Capture the cell that displays the provided text and extract its (x, y) central coordinate. 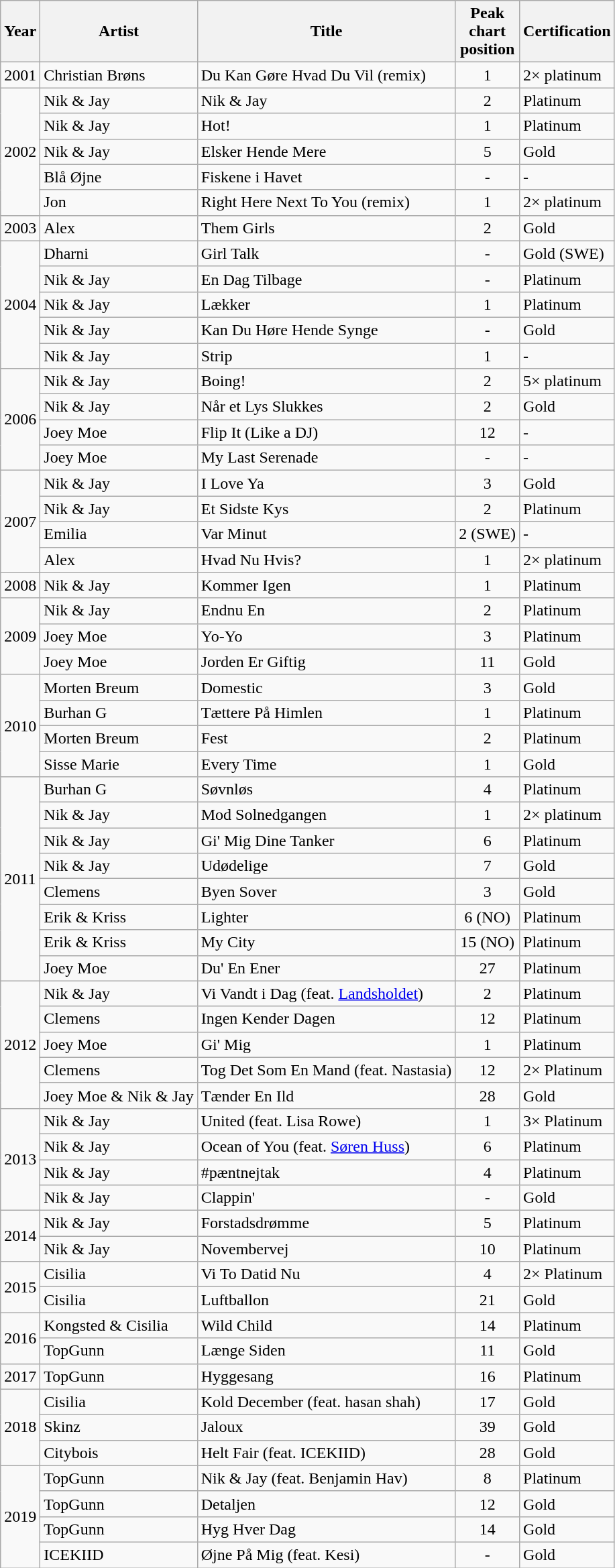
My Last Serenade (326, 458)
Kongsted & Cisilia (119, 1325)
Øjne På Mig (feat. Kesi) (326, 1555)
Fest (326, 738)
Hyg Hver Dag (326, 1529)
2006 (20, 420)
United (feat. Lisa Rowe) (326, 1121)
2009 (20, 636)
Luftballon (326, 1300)
2014 (20, 1236)
8 (488, 1478)
Girl Talk (326, 253)
Tættere På Himlen (326, 713)
2011 (20, 879)
Byen Sover (326, 892)
Citybois (119, 1453)
Sisse Marie (119, 764)
2 (SWE) (488, 534)
Every Time (326, 764)
Hot! (326, 126)
Vi To Datid Nu (326, 1274)
Novembervej (326, 1249)
2007 (20, 522)
Christian Brøns (119, 75)
Forstadsdrømme (326, 1223)
2012 (20, 1044)
Tog Det Som En Mand (feat. Nastasia) (326, 1070)
Udødelige (326, 866)
15 (NO) (488, 943)
Lighter (326, 917)
6 (NO) (488, 917)
2002 (20, 152)
10 (488, 1249)
Ingen Kender Dagen (326, 1019)
Joey Moe & Nik & Jay (119, 1095)
Jon (119, 202)
39 (488, 1427)
En Dag Tilbage (326, 279)
27 (488, 968)
3× Platinum (567, 1121)
Mod Solnedgangen (326, 815)
Hyggesang (326, 1376)
Endnu En (326, 611)
Kan Du Høre Hende Synge (326, 330)
My City (326, 943)
Gold (SWE) (567, 253)
Du Kan Gøre Hvad Du Vil (remix) (326, 75)
Them Girls (326, 228)
Right Here Next To You (remix) (326, 202)
Detaljen (326, 1504)
Strip (326, 356)
Et Sidste Kys (326, 509)
Du' En Ener (326, 968)
Title (326, 32)
16 (488, 1376)
Søvnløs (326, 790)
2010 (20, 725)
Fiskene i Havet (326, 177)
2003 (20, 228)
Dharni (119, 253)
Emilia (119, 534)
Helt Fair (feat. ICEKIID) (326, 1453)
Tænder En Ild (326, 1095)
Jorden Er Giftig (326, 662)
Hvad Nu Hvis? (326, 560)
Year (20, 32)
Ocean of You (feat. Søren Huss) (326, 1146)
Lækker (326, 304)
Wild Child (326, 1325)
2017 (20, 1376)
2013 (20, 1159)
Certification (567, 32)
21 (488, 1300)
Flip It (Like a DJ) (326, 432)
2019 (20, 1516)
2008 (20, 585)
Artist (119, 32)
Når et Lys Slukkes (326, 407)
Længe Siden (326, 1351)
Blå Øjne (119, 177)
#pæntnejtak (326, 1172)
Kommer Igen (326, 585)
I Love Ya (326, 483)
2004 (20, 304)
5× platinum (567, 381)
Var Minut (326, 534)
Domestic (326, 687)
Skinz (119, 1427)
Vi Vandt i Dag (feat. Landsholdet) (326, 993)
2015 (20, 1287)
2001 (20, 75)
Boing! (326, 381)
17 (488, 1402)
ICEKIID (119, 1555)
Nik & Jay (feat. Benjamin Hav) (326, 1478)
Peakchartposition (488, 32)
Gi' Mig Dine Tanker (326, 841)
Gi' Mig (326, 1044)
Yo-Yo (326, 636)
2016 (20, 1338)
7 (488, 866)
2018 (20, 1427)
Elsker Hende Mere (326, 152)
Jaloux (326, 1427)
Clappin' (326, 1198)
Kold December (feat. hasan shah) (326, 1402)
